Scan for the cell matching the given text and deliver its [x, y] coordinate at center. 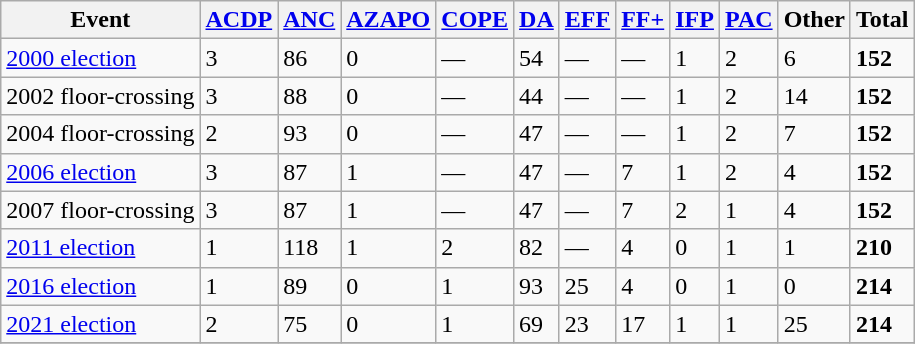
2016 election [100, 286]
2007 floor-crossing [100, 210]
69 [537, 324]
14 [814, 96]
2011 election [100, 248]
2006 election [100, 172]
AZAPO [388, 20]
75 [310, 324]
2000 election [100, 58]
82 [537, 248]
210 [882, 248]
FF+ [643, 20]
6 [814, 58]
EFF [587, 20]
Other [814, 20]
DA [537, 20]
89 [310, 286]
2021 election [100, 324]
COPE [475, 20]
17 [643, 324]
IFP [695, 20]
118 [310, 248]
Total [882, 20]
44 [537, 96]
86 [310, 58]
88 [310, 96]
2002 floor-crossing [100, 96]
Event [100, 20]
2004 floor-crossing [100, 134]
54 [537, 58]
ANC [310, 20]
ACDP [239, 20]
PAC [748, 20]
23 [587, 324]
